Provide the (X, Y) coordinate of the cell's center where the given text is located.  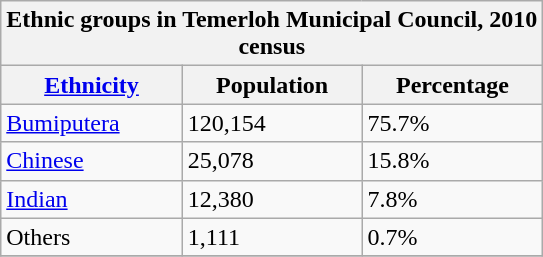
1,111 (272, 237)
Bumiputera (92, 123)
0.7% (452, 237)
Chinese (92, 161)
12,380 (272, 199)
Others (92, 237)
25,078 (272, 161)
Percentage (452, 85)
Indian (92, 199)
Population (272, 85)
75.7% (452, 123)
120,154 (272, 123)
Ethnic groups in Temerloh Municipal Council, 2010census (272, 34)
15.8% (452, 161)
Ethnicity (92, 85)
7.8% (452, 199)
